Scan for the cell matching the given text and deliver its (x, y) coordinate at center. 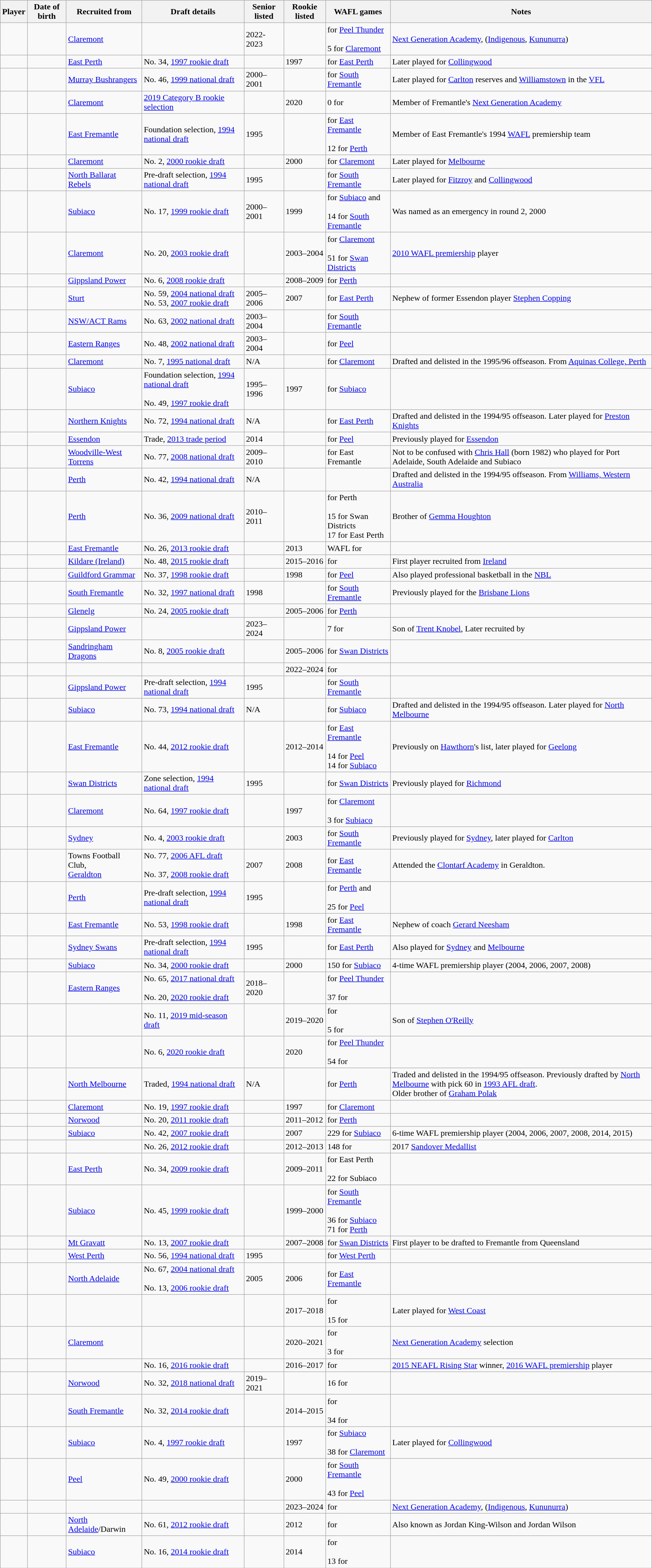
2018–2020 (264, 988)
2013 (305, 548)
No. 65, 2017 national draftNo. 20, 2020 rookie draft (193, 988)
Foundation selection, 1994 national draftNo. 49, 1997 rookie draft (193, 389)
Senior listed (264, 12)
No. 26, 2013 rookie draft (193, 548)
Attended the Clontarf Academy in Geraldton. (521, 865)
Next Generation Academy selection (521, 1342)
No. 46, 1999 national draft (193, 79)
Date of birth (47, 12)
for Peel Thunder5 for Claremont (358, 39)
Also known as Jordan King-Wilson and Jordan Wilson (521, 1524)
1999 (305, 212)
Player (14, 12)
Later played for Fitzroy and Collingwood (521, 180)
No. 77, 2008 national draft (193, 457)
Later played for West Coast (521, 1310)
No. 42, 1994 national draft (193, 480)
First player recruited from Ireland (521, 561)
for Claremont51 for Swan Districts (358, 253)
2010–2011 (264, 516)
2008–2009 (305, 280)
No. 42, 2007 rookie draft (193, 1133)
No. 34, 2009 rookie draft (193, 1169)
First player to be drafted to Fremantle from Queensland (521, 1243)
Zone selection, 1994 national draft (193, 783)
No. 11, 2019 mid-season draft (193, 1020)
7 for (358, 629)
for West Perth (358, 1256)
West Perth (104, 1256)
Son of Stephen O'Reilly (521, 1020)
Drafted and delisted in the 1994/95 offseason. From Williams, Western Australia (521, 480)
Glenelg (104, 610)
No. 59, 2004 national draftNo. 53, 2007 rookie draft (193, 298)
2022–2024 (305, 669)
Member of East Fremantle's 1994 WAFL premiership team (521, 134)
Previously played for Essendon (521, 439)
2005 (264, 1278)
No. 53, 1998 rookie draft (193, 924)
No. 63, 2002 national draft (193, 321)
Sturt (104, 298)
No. 72, 1994 national draft (193, 421)
No. 56, 1994 national draft (193, 1256)
Notes (521, 12)
WAFL games (358, 12)
Member of Fremantle's Next Generation Academy (521, 102)
North Adelaide/Darwin (104, 1524)
for East Fremantle12 for Perth (358, 134)
for Peel Thunder37 for (358, 988)
Guildford Grammar (104, 575)
No. 16, 2014 rookie draft (193, 1552)
No. 44, 2012 rookie draft (193, 747)
2022-2023 (264, 39)
for South Fremantle36 for Subiaco 71 for Perth (358, 1211)
Nephew of former Essendon player Stephen Copping (521, 298)
for Perth15 for Swan Districts 17 for East Perth (358, 516)
No. 4, 2003 rookie draft (193, 838)
No. 13, 2007 rookie draft (193, 1243)
No. 77, 2006 AFL draftNo. 37, 2008 rookie draft (193, 865)
2012 (305, 1524)
Drafted and delisted in the 1995/96 offseason. From Aquinas College, Perth (521, 362)
No. 20, 2003 rookie draft (193, 253)
No. 26, 2012 rookie draft (193, 1147)
4-time WAFL premiership player (2004, 2006, 2007, 2008) (521, 965)
2019–2021 (264, 1383)
Previously played for Sydney, later played for Carlton (521, 838)
Previously played for the Brisbane Lions (521, 592)
Towns Football Club,Geraldton (104, 865)
No. 61, 2012 rookie draft (193, 1524)
Also played for Sydney and Melbourne (521, 947)
North Ballarat Rebels (104, 180)
No. 73, 1994 national draft (193, 710)
Nephew of coach Gerard Neesham (521, 924)
Drafted and delisted in the 1994/95 offseason. Later played for Preston Knights (521, 421)
No. 8, 2005 rookie draft (193, 651)
Drafted and delisted in the 1994/95 offseason. Later played for North Melbourne (521, 710)
2016–2017 (305, 1365)
Sydney Swans (104, 947)
No. 7, 1995 national draft (193, 362)
2011–2012 (305, 1120)
No. 2, 2000 rookie draft (193, 161)
North Adelaide (104, 1278)
Essendon (104, 439)
2012–2014 (305, 747)
2019–2020 (305, 1020)
2010 WAFL premiership player (521, 253)
Previously played for Richmond (521, 783)
Recruited from (104, 12)
Kildare (Ireland) (104, 561)
Later played for Carlton reserves and Williamstown in the VFL (521, 79)
6-time WAFL premiership player (2004, 2006, 2007, 2008, 2014, 2015) (521, 1133)
229 for Subiaco (358, 1133)
Was named as an emergency in round 2, 2000 (521, 212)
Traded and delisted in the 1994/95 offseason. Previously drafted by North Melbourne with pick 60 in 1993 AFL draft. Older brother of Graham Polak (521, 1084)
Previously on Hawthorn's list, later played for Geelong (521, 747)
for 15 for (358, 1310)
No. 32, 2014 rookie draft (193, 1410)
for South Fremantle43 for Peel (358, 1479)
2009–2011 (305, 1169)
No. 32, 1997 national draft (193, 592)
Traded, 1994 national draft (193, 1084)
No. 20, 2011 rookie draft (193, 1120)
No. 36, 2009 national draft (193, 516)
Mt Gravatt (104, 1243)
No. 6, 2020 rookie draft (193, 1052)
No. 67, 2004 national draftNo. 13, 2006 rookie draft (193, 1278)
2007–2008 (305, 1243)
for 3 for (358, 1342)
150 for Subiaco (358, 965)
No. 64, 1997 rookie draft (193, 811)
Northern Knights (104, 421)
Foundation selection, 1994 national draft (193, 134)
North Melbourne (104, 1084)
2014–2015 (305, 1410)
2012–2013 (305, 1147)
Murray Bushrangers (104, 79)
2017 Sandover Medallist (521, 1147)
Swan Districts (104, 783)
Sandringham Dragons (104, 651)
for 5 for (358, 1020)
No. 34, 1997 rookie draft (193, 62)
2017–2018 (305, 1310)
for 34 for (358, 1410)
0 for (358, 102)
Not to be confused with Chris Hall (born 1982) who played for Port Adelaide, South Adelaide and Subiaco (521, 457)
Trade, 2013 trade period (193, 439)
No. 6, 2008 rookie draft (193, 280)
for Peel Thunder54 for (358, 1052)
No. 48, 2002 national draft (193, 344)
Brother of Gemma Houghton (521, 516)
Draft details (193, 12)
for 13 for (358, 1552)
No. 4, 1997 rookie draft (193, 1442)
1999–2000 (305, 1211)
Peel (104, 1479)
2008 (305, 865)
for Subiaco and14 for South Fremantle (358, 212)
for Subiaco38 for Claremont (358, 1442)
Son of Trent Knobel, Later recruited by (521, 629)
2020–2021 (305, 1342)
for Claremont3 for Subiaco (358, 811)
Rookie listed (305, 12)
Woodville-West Torrens (104, 457)
16 for (358, 1383)
2006 (305, 1278)
2019 Category B rookie selection (193, 102)
2003 (305, 838)
2015–2016 (305, 561)
No. 16, 2016 rookie draft (193, 1365)
No. 19, 1997 rookie draft (193, 1106)
2009–2010 (264, 457)
Also played professional basketball in the NBL (521, 575)
No. 45, 1999 rookie draft (193, 1211)
2015 NEAFL Rising Star winner, 2016 WAFL premiership player (521, 1365)
No. 37, 1998 rookie draft (193, 575)
Sydney (104, 838)
No. 34, 2000 rookie draft (193, 965)
WAFL for (358, 548)
NSW/ACT Rams (104, 321)
for East Perth22 for Subiaco (358, 1169)
for East Fremantle14 for Peel 14 for Subiaco (358, 747)
1995–1996 (264, 389)
No. 17, 1999 rookie draft (193, 212)
No. 49, 2000 rookie draft (193, 1479)
No. 48, 2015 rookie draft (193, 561)
148 for (358, 1147)
Later played for Melbourne (521, 161)
No. 24, 2005 rookie draft (193, 610)
No. 32, 2018 national draft (193, 1383)
for Perth and25 for Peel (358, 897)
